Locate the cell with the specified text and output its (X, Y) center coordinate. 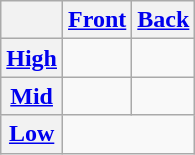
Front (98, 20)
Mid (32, 96)
Low (32, 134)
High (32, 58)
Back (164, 20)
